Output the (X, Y) coordinate of the center of the cell containing the given text.  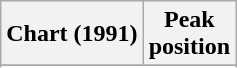
Peakposition (189, 34)
Chart (1991) (72, 34)
